Capture the cell that displays the provided text and extract its (X, Y) central coordinate. 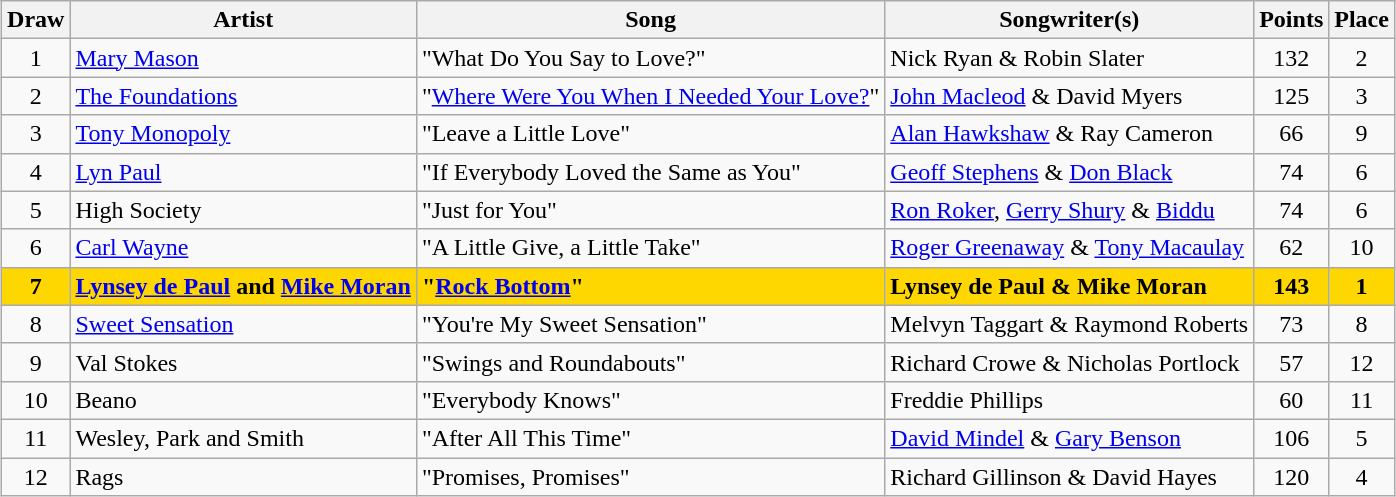
Nick Ryan & Robin Slater (1070, 58)
Artist (243, 20)
143 (1292, 286)
The Foundations (243, 96)
"Promises, Promises" (650, 477)
Richard Crowe & Nicholas Portlock (1070, 362)
Richard Gillinson & David Hayes (1070, 477)
High Society (243, 210)
"Swings and Roundabouts" (650, 362)
Lyn Paul (243, 172)
Mary Mason (243, 58)
Freddie Phillips (1070, 400)
"After All This Time" (650, 438)
"Rock Bottom" (650, 286)
Place (1362, 20)
Roger Greenaway & Tony Macaulay (1070, 248)
Lynsey de Paul and Mike Moran (243, 286)
Ron Roker, Gerry Shury & Biddu (1070, 210)
Sweet Sensation (243, 324)
Alan Hawkshaw & Ray Cameron (1070, 134)
73 (1292, 324)
"Leave a Little Love" (650, 134)
John Macleod & David Myers (1070, 96)
Lynsey de Paul & Mike Moran (1070, 286)
Wesley, Park and Smith (243, 438)
Melvyn Taggart & Raymond Roberts (1070, 324)
125 (1292, 96)
66 (1292, 134)
"Where Were You When I Needed Your Love?" (650, 96)
120 (1292, 477)
132 (1292, 58)
Carl Wayne (243, 248)
57 (1292, 362)
"What Do You Say to Love?" (650, 58)
Tony Monopoly (243, 134)
Geoff Stephens & Don Black (1070, 172)
"A Little Give, a Little Take" (650, 248)
Val Stokes (243, 362)
Beano (243, 400)
Rags (243, 477)
Points (1292, 20)
106 (1292, 438)
Song (650, 20)
David Mindel & Gary Benson (1070, 438)
"If Everybody Loved the Same as You" (650, 172)
"Everybody Knows" (650, 400)
7 (36, 286)
Draw (36, 20)
"Just for You" (650, 210)
62 (1292, 248)
60 (1292, 400)
"You're My Sweet Sensation" (650, 324)
Songwriter(s) (1070, 20)
